Extract the [x, y] coordinate from the center of the cell holding the provided text.  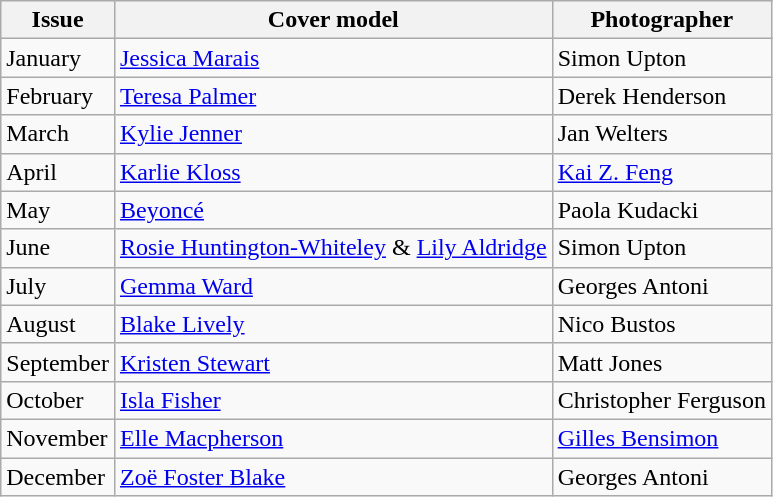
Christopher Ferguson [662, 400]
Issue [58, 20]
Gemma Ward [333, 286]
May [58, 210]
October [58, 400]
Zoë Foster Blake [333, 477]
January [58, 58]
November [58, 438]
Matt Jones [662, 362]
June [58, 248]
Blake Lively [333, 324]
March [58, 134]
Kristen Stewart [333, 362]
Gilles Bensimon [662, 438]
February [58, 96]
Nico Bustos [662, 324]
Karlie Kloss [333, 172]
Kylie Jenner [333, 134]
April [58, 172]
Derek Henderson [662, 96]
Beyoncé [333, 210]
Jan Welters [662, 134]
Elle Macpherson [333, 438]
Isla Fisher [333, 400]
Kai Z. Feng [662, 172]
Rosie Huntington-Whiteley & Lily Aldridge [333, 248]
Photographer [662, 20]
July [58, 286]
September [58, 362]
Paola Kudacki [662, 210]
Cover model [333, 20]
Jessica Marais [333, 58]
Teresa Palmer [333, 96]
December [58, 477]
August [58, 324]
